Search for the cell housing the specified text and yield its (x, y) center coordinate. 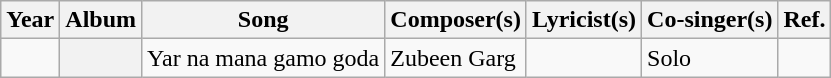
Solo (710, 58)
Lyricist(s) (584, 20)
Album (101, 20)
Ref. (804, 20)
Zubeen Garg (456, 58)
Year (30, 20)
Yar na mana gamo goda (264, 58)
Song (264, 20)
Composer(s) (456, 20)
Co-singer(s) (710, 20)
